Detect which cell encompasses the target text, then output its [x, y] center coordinate. 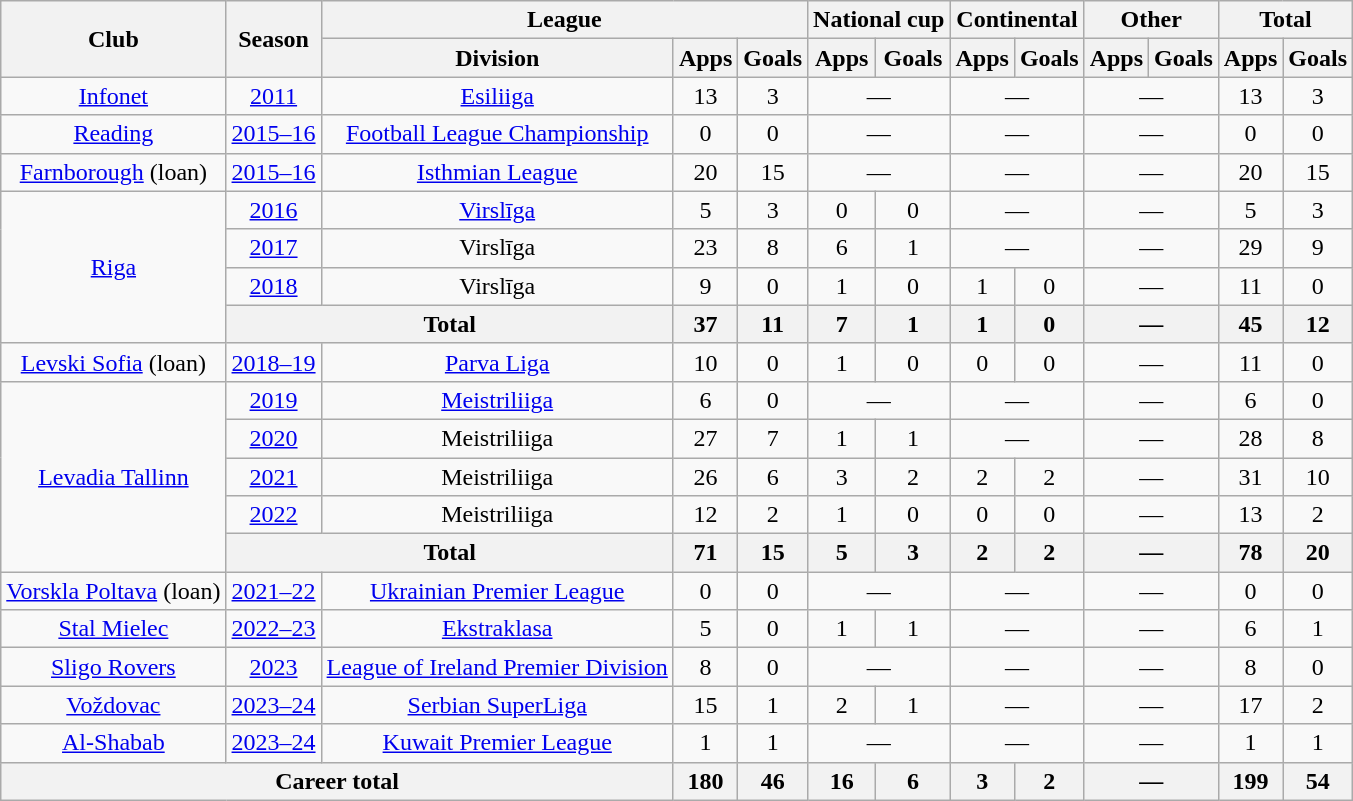
Riga [114, 267]
Division [497, 58]
54 [1318, 781]
Other [1151, 20]
Continental [1017, 20]
Isthmian League [497, 172]
Stal Mielec [114, 629]
League of Ireland Premier Division [497, 667]
League [564, 20]
Football League Championship [497, 134]
29 [1250, 248]
31 [1250, 477]
Vorskla Poltava (loan) [114, 591]
Ekstraklasa [497, 629]
Farnborough (loan) [114, 172]
78 [1250, 553]
Esiliiga [497, 96]
17 [1250, 705]
2017 [274, 248]
2021 [274, 477]
2018 [274, 286]
Reading [114, 134]
Al-Shabab [114, 743]
2019 [274, 400]
23 [705, 248]
Ukrainian Premier League [497, 591]
37 [705, 324]
Serbian SuperLiga [497, 705]
Infonet [114, 96]
2021–22 [274, 591]
Voždovac [114, 705]
2023 [274, 667]
199 [1250, 781]
28 [1250, 438]
Career total [338, 781]
Parva Liga [497, 362]
Kuwait Premier League [497, 743]
27 [705, 438]
71 [705, 553]
2022–23 [274, 629]
2016 [274, 210]
46 [773, 781]
Season [274, 39]
2020 [274, 438]
26 [705, 477]
2022 [274, 515]
Club [114, 39]
2018–19 [274, 362]
Sligo Rovers [114, 667]
National cup [879, 20]
16 [842, 781]
45 [1250, 324]
Levski Sofia (loan) [114, 362]
180 [705, 781]
2011 [274, 96]
Levadia Tallinn [114, 476]
